Identify which cell holds the provided text, then report its [X, Y] central coordinate. 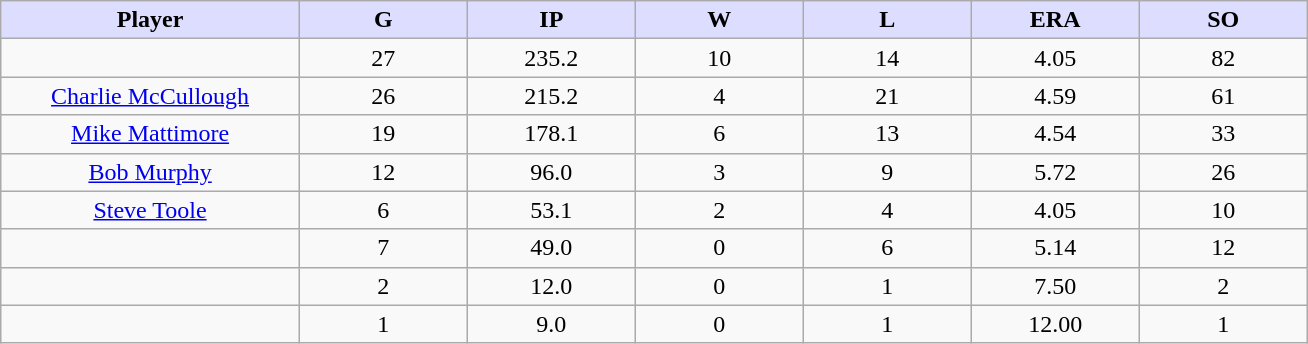
14 [887, 58]
178.1 [551, 134]
21 [887, 96]
Steve Toole [150, 210]
SO [1223, 20]
215.2 [551, 96]
Player [150, 20]
33 [1223, 134]
82 [1223, 58]
4.59 [1055, 96]
49.0 [551, 248]
9.0 [551, 324]
ERA [1055, 20]
235.2 [551, 58]
Mike Mattimore [150, 134]
27 [383, 58]
9 [887, 172]
IP [551, 20]
12.00 [1055, 324]
3 [719, 172]
Charlie McCullough [150, 96]
G [383, 20]
4.54 [1055, 134]
53.1 [551, 210]
96.0 [551, 172]
L [887, 20]
5.72 [1055, 172]
7.50 [1055, 286]
13 [887, 134]
12.0 [551, 286]
7 [383, 248]
5.14 [1055, 248]
W [719, 20]
61 [1223, 96]
19 [383, 134]
Bob Murphy [150, 172]
